Search for the cell housing the specified text and yield its (X, Y) center coordinate. 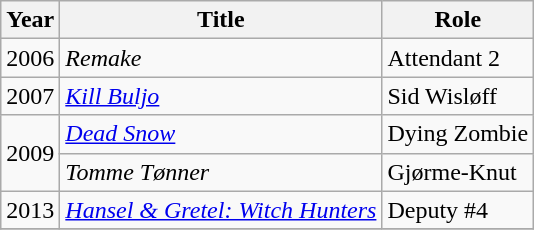
Hansel & Gretel: Witch Hunters (221, 210)
Kill Buljo (221, 96)
Gjørme-Knut (458, 172)
Dying Zombie (458, 134)
Remake (221, 58)
2006 (30, 58)
Year (30, 20)
Attendant 2 (458, 58)
Dead Snow (221, 134)
2007 (30, 96)
Deputy #4 (458, 210)
2009 (30, 153)
2013 (30, 210)
Sid Wisløff (458, 96)
Title (221, 20)
Role (458, 20)
Tomme Tønner (221, 172)
